Scan for the cell matching the given text and deliver its (x, y) coordinate at center. 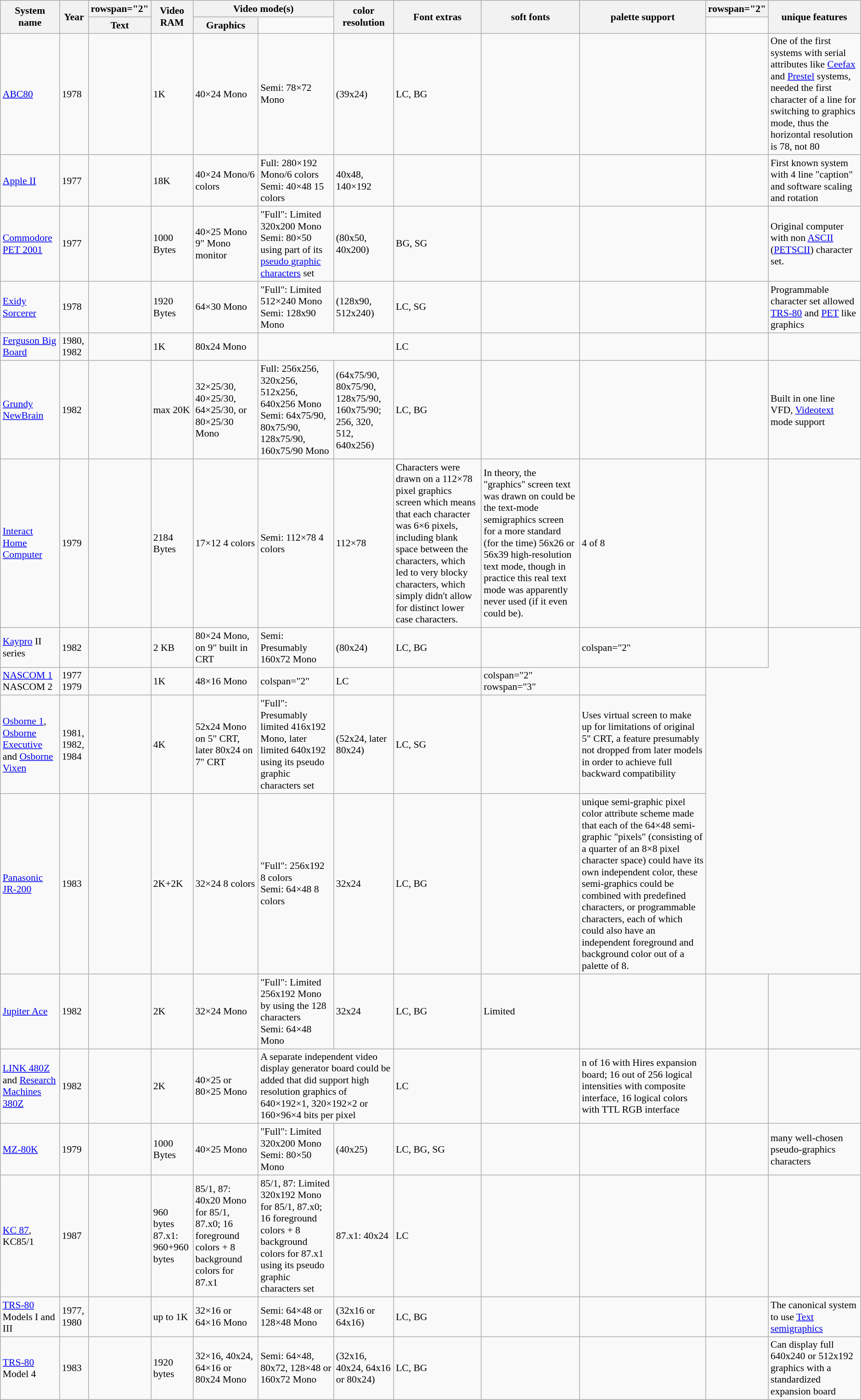
"Full": Limited 320x200 MonoSemi: 80×50 Mono (296, 1149)
(64x75/90, 80x75/90, 128x75/90, 160x75/90; 256, 320, 512, 640x256) (364, 410)
"Full": Limited 320x200 MonoSemi: 80×50 using part of its pseudo graphic characters set (296, 244)
40×25 Mono (225, 1149)
"Full": Limited 512×240 MonoSemi: 128x90 Mono (296, 307)
40×25 Mono 9" Mono monitor (225, 244)
Video RAM (172, 17)
Video mode(s) (263, 9)
Ferguson Big Board (30, 347)
Limited (530, 1012)
1980, 1982 (74, 347)
NASCOM 1 NASCOM 2 (30, 681)
colspan="2" rowspan="3" (530, 681)
32×25/30, 40×25/30, 64×25/30, or 80×25/30 Mono (225, 410)
n of 16 with Hires expansion board; 16 out of 256 logical intensities with composite interface, 16 logical colors with TTL RGB interface (643, 1086)
LC, BG, SG (437, 1149)
TRS-80 Model 4 (30, 1368)
40×25 or 80×25 Mono (225, 1086)
32×24 Mono (225, 1012)
MZ-80K (30, 1149)
1987 (74, 1236)
87.x1: 40x24 (364, 1236)
80x24 Mono (225, 347)
The canonical system to use Text semigraphics (815, 1316)
TRS-80 Models I and III (30, 1316)
4K (172, 745)
1981, 1982, 1984 (74, 745)
unique features (815, 17)
Semi: 64×48, 80x72, 128×48 or 160x72 Mono (296, 1368)
85/1, 87: Limited 320x192 Mono for 85/1, 87.x0; 16 foreground colors + 8 background colors for 87.x1 using its pseudo graphic characters set (296, 1236)
960 bytes87.x1: 960+960 bytes (172, 1236)
Semi: 64×48 or 128×48 Mono (296, 1316)
Programmable character set allowed TRS-80 and PET like graphics (815, 307)
Semi: Presumably 160x72 Mono (296, 647)
"Full": 256x192 8 colorsSemi: 64×48 8 colors (296, 884)
Font extras (437, 17)
many well-chosen pseudo-graphics characters (815, 1149)
Year (74, 17)
color resolution (364, 17)
2 KB (172, 647)
1920 bytes (172, 1368)
Semi: 112×78 4 colors (296, 543)
System name (30, 17)
First known system with 4 line "caption" and software scaling and rotation (815, 181)
52x24 Mono on 5" CRT, later 80x24 on 7" CRT (225, 745)
18K (172, 181)
Commodore PET 2001 (30, 244)
Jupiter Ace (30, 1012)
Can display full 640x240 or 512x192 graphics with a standardized expansion board (815, 1368)
Built in one line VFD, Videotext mode support (815, 410)
Text (120, 25)
Full: 256x256, 320x256, 512x256, 640x256 MonoSemi: 64x75/90, 80x75/90, 128x75/90, 160x75/90 Mono (296, 410)
(80x50, 40x200) (364, 244)
Semi: 78×72 Mono (296, 94)
32×16, 40x24, 64×16 or 80x24 Mono (225, 1368)
Kaypro II series (30, 647)
(40x25) (364, 1149)
1977, 1980 (74, 1316)
Original computer with non ASCII (PETSCII) character set. (815, 244)
"Full": Presumably limited 416x192 Mono, later limited 640x192 using its pseudo graphic characters set (296, 745)
(128x90, 512x240) (364, 307)
palette support (643, 17)
17×12 4 colors (225, 543)
ABC80 (30, 94)
32×16 or 64×16 Mono (225, 1316)
40x48, 140×192 (364, 181)
Full: 280×192 Mono/6 colors Semi: 40×48 15 colors (296, 181)
(52x24, later 80x24) (364, 745)
32×24 8 colors (225, 884)
up to 1K (172, 1316)
(32x16 or 64x16) (364, 1316)
"Full": Limited 256x192 Mono by using the 128 charactersSemi: 64×48 Mono (296, 1012)
max 20K (172, 410)
Interact Home Computer (30, 543)
(80x24) (364, 647)
(32x16, 40x24, 64x16 or 80x24) (364, 1368)
2184 Bytes (172, 543)
Grundy NewBrain (30, 410)
1977 1979 (74, 681)
1920 Bytes (172, 307)
LINK 480Z and Research Machines 380Z (30, 1086)
85/1, 87: 40x20 Mono for 85/1, 87.x0; 16 foreground colors + 8 background colors for 87.x1 (225, 1236)
Graphics (225, 25)
4 of 8 (643, 543)
40×24 Mono (225, 94)
Panasonic JR-200 (30, 884)
Exidy Sorcerer (30, 307)
soft fonts (530, 17)
(39x24) (364, 94)
Apple II (30, 181)
Osborne 1,Osborne Executive and Osborne Vixen (30, 745)
112×78 (364, 543)
64×30 Mono (225, 307)
BG, SG (437, 244)
40×24 Mono/6 colors (225, 181)
48×16 Mono (225, 681)
80×24 Mono, on 9" built in CRT (225, 647)
2K+2K (172, 884)
KC 87, KC85/1 (30, 1236)
